Return the [x, y] coordinate for the center point of the cell that contains the specified text.  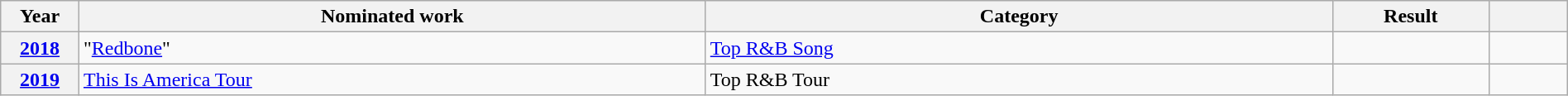
Result [1411, 17]
Top R&B Song [1019, 48]
2018 [40, 48]
Nominated work [392, 17]
Top R&B Tour [1019, 79]
Year [40, 17]
"Redbone" [392, 48]
2019 [40, 79]
This Is America Tour [392, 79]
Category [1019, 17]
